Identify which cell holds the provided text, then report its [X, Y] central coordinate. 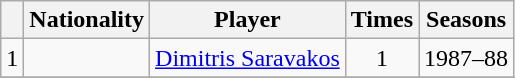
Nationality [87, 20]
Times [382, 20]
1987–88 [466, 58]
Player [248, 20]
Seasons [466, 20]
Dimitris Saravakos [248, 58]
